Return [x, y] of the center of cell containing provided text 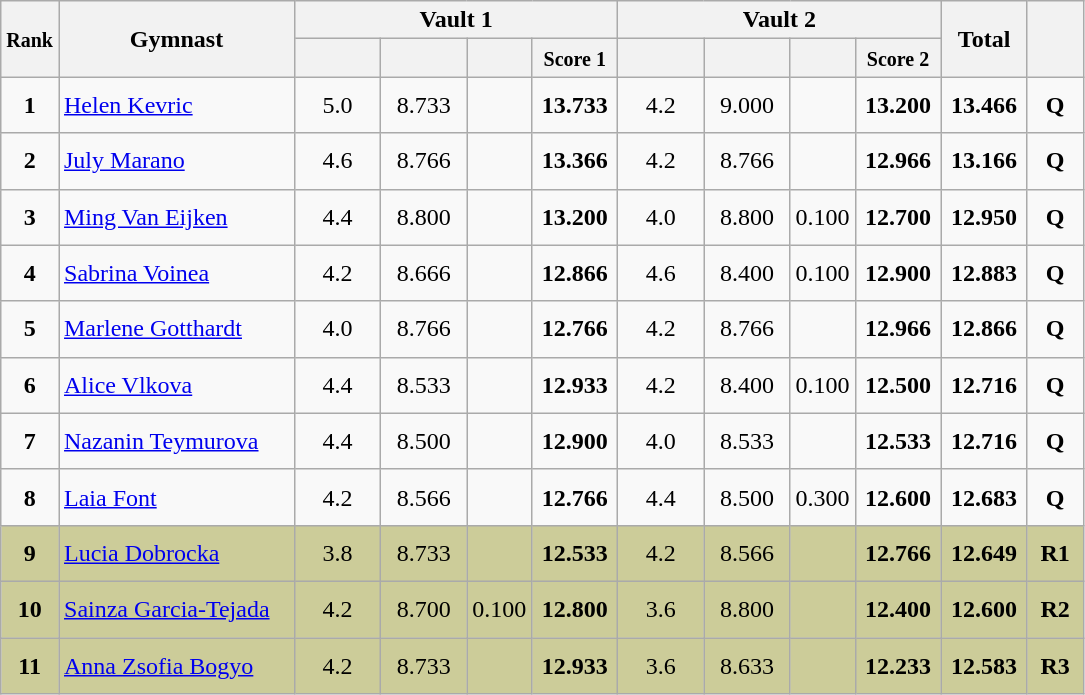
5.0 [338, 105]
12.500 [898, 385]
8.633 [747, 666]
8.700 [424, 609]
1 [30, 105]
0.300 [822, 497]
4 [30, 273]
Vault 2 [780, 20]
3 [30, 217]
3.8 [338, 553]
Laia Font [176, 497]
5 [30, 329]
Sainza Garcia-Tejada [176, 609]
Marlene Gotthardt [176, 329]
8.666 [424, 273]
12.649 [984, 553]
R3 [1055, 666]
9 [30, 553]
Anna Zsofia Bogyo [176, 666]
Score 1 [575, 58]
Rank [30, 39]
12.950 [984, 217]
13.466 [984, 105]
13.366 [575, 161]
Helen Kevric [176, 105]
Sabrina Voinea [176, 273]
Alice Vlkova [176, 385]
Ming Van Eijken [176, 217]
Vault 1 [456, 20]
12.800 [575, 609]
12.400 [898, 609]
7 [30, 441]
12.700 [898, 217]
13.166 [984, 161]
8 [30, 497]
Score 2 [898, 58]
10 [30, 609]
12.583 [984, 666]
12.233 [898, 666]
Gymnast [176, 39]
July Marano [176, 161]
2 [30, 161]
9.000 [747, 105]
R2 [1055, 609]
Lucia Dobrocka [176, 553]
R1 [1055, 553]
6 [30, 385]
12.883 [984, 273]
13.733 [575, 105]
Nazanin Teymurova [176, 441]
12.683 [984, 497]
11 [30, 666]
Total [984, 39]
